Return the [X, Y] coordinate for the center point of the cell that contains the specified text.  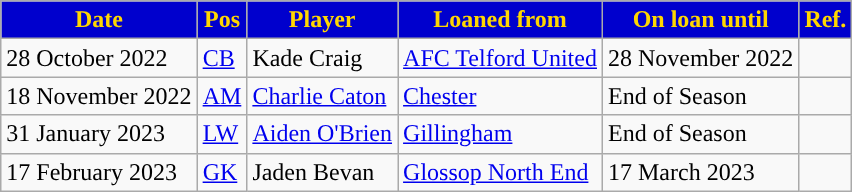
GK [222, 172]
28 November 2022 [700, 58]
Jaden Bevan [322, 172]
31 January 2023 [99, 134]
On loan until [700, 20]
17 February 2023 [99, 172]
Player [322, 20]
Date [99, 20]
18 November 2022 [99, 96]
Loaned from [500, 20]
LW [222, 134]
AM [222, 96]
Pos [222, 20]
CB [222, 58]
17 March 2023 [700, 172]
AFC Telford United [500, 58]
Aiden O'Brien [322, 134]
28 October 2022 [99, 58]
Kade Craig [322, 58]
Ref. [826, 20]
Chester [500, 96]
Charlie Caton [322, 96]
Glossop North End [500, 172]
Gillingham [500, 134]
